Pinpoint the cell where the given text exists, returning its (X, Y) midpoint coordinate. 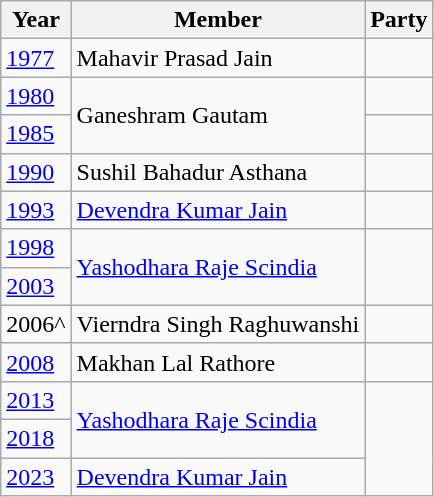
2018 (36, 438)
Member (218, 20)
Ganeshram Gautam (218, 115)
Mahavir Prasad Jain (218, 58)
Year (36, 20)
1977 (36, 58)
1985 (36, 134)
Makhan Lal Rathore (218, 362)
2003 (36, 286)
1980 (36, 96)
Party (399, 20)
2008 (36, 362)
2023 (36, 477)
1993 (36, 210)
2013 (36, 400)
1990 (36, 172)
1998 (36, 248)
Sushil Bahadur Asthana (218, 172)
Vierndra Singh Raghuwanshi (218, 324)
2006^ (36, 324)
